Provide the [x, y] coordinate of the cell's center where the given text is located.  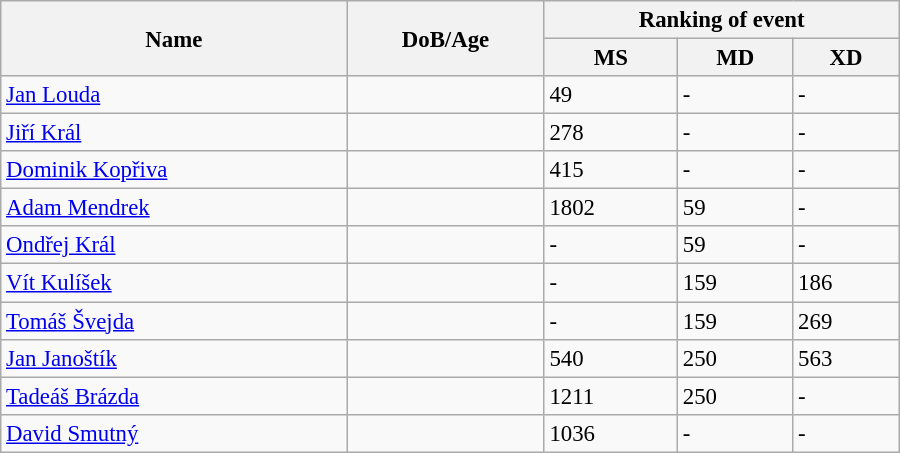
Adam Mendrek [174, 208]
415 [610, 170]
269 [846, 321]
Tomáš Švejda [174, 321]
XD [846, 58]
1802 [610, 208]
MD [734, 58]
563 [846, 358]
186 [846, 283]
Tadeáš Brázda [174, 396]
278 [610, 133]
Jan Louda [174, 95]
49 [610, 95]
540 [610, 358]
Ondřej Král [174, 245]
Vít Kulíšek [174, 283]
Jan Janoštík [174, 358]
Jiří Král [174, 133]
Ranking of event [722, 20]
1036 [610, 433]
DoB/Age [446, 38]
Dominik Kopřiva [174, 170]
Name [174, 38]
David Smutný [174, 433]
1211 [610, 396]
MS [610, 58]
